Detect which cell encompasses the target text, then output its (X, Y) center coordinate. 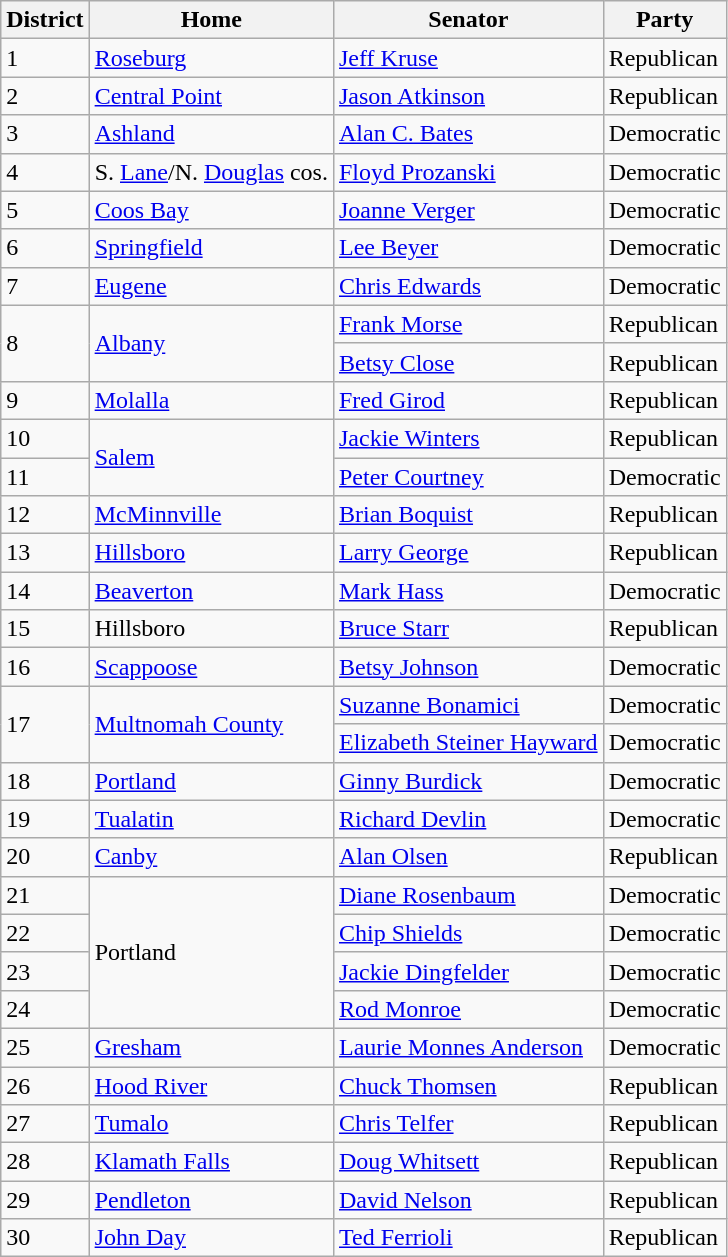
Joanne Verger (468, 210)
Canby (211, 857)
Central Point (211, 96)
18 (45, 781)
16 (45, 667)
Chip Shields (468, 933)
15 (45, 629)
12 (45, 515)
27 (45, 1124)
Ginny Burdick (468, 781)
Jeff Kruse (468, 58)
7 (45, 286)
Frank Morse (468, 324)
Coos Bay (211, 210)
25 (45, 1047)
Laurie Monnes Anderson (468, 1047)
Chuck Thomsen (468, 1085)
Mark Hass (468, 591)
3 (45, 134)
17 (45, 724)
Hood River (211, 1085)
Salem (211, 457)
Eugene (211, 286)
John Day (211, 1238)
Alan C. Bates (468, 134)
Molalla (211, 400)
Tualatin (211, 819)
McMinnville (211, 515)
Jason Atkinson (468, 96)
Doug Whitsett (468, 1162)
Scappoose (211, 667)
Floyd Prozanski (468, 172)
Richard Devlin (468, 819)
Springfield (211, 248)
8 (45, 343)
10 (45, 438)
Senator (468, 20)
14 (45, 591)
Albany (211, 343)
Chris Telfer (468, 1124)
2 (45, 96)
Ashland (211, 134)
David Nelson (468, 1200)
Brian Boquist (468, 515)
Chris Edwards (468, 286)
19 (45, 819)
Party (664, 20)
Peter Courtney (468, 477)
Betsy Close (468, 362)
1 (45, 58)
22 (45, 933)
13 (45, 553)
Larry George (468, 553)
Suzanne Bonamici (468, 705)
11 (45, 477)
Lee Beyer (468, 248)
28 (45, 1162)
District (45, 20)
29 (45, 1200)
Jackie Winters (468, 438)
20 (45, 857)
4 (45, 172)
Roseburg (211, 58)
Jackie Dingfelder (468, 971)
5 (45, 210)
Rod Monroe (468, 1009)
6 (45, 248)
S. Lane/N. Douglas cos. (211, 172)
30 (45, 1238)
Bruce Starr (468, 629)
Beaverton (211, 591)
26 (45, 1085)
Home (211, 20)
Elizabeth Steiner Hayward (468, 743)
Fred Girod (468, 400)
Betsy Johnson (468, 667)
Ted Ferrioli (468, 1238)
21 (45, 895)
23 (45, 971)
Diane Rosenbaum (468, 895)
Multnomah County (211, 724)
24 (45, 1009)
Gresham (211, 1047)
Alan Olsen (468, 857)
Klamath Falls (211, 1162)
Pendleton (211, 1200)
9 (45, 400)
Tumalo (211, 1124)
